Pinpoint the cell where the given text exists, returning its (x, y) midpoint coordinate. 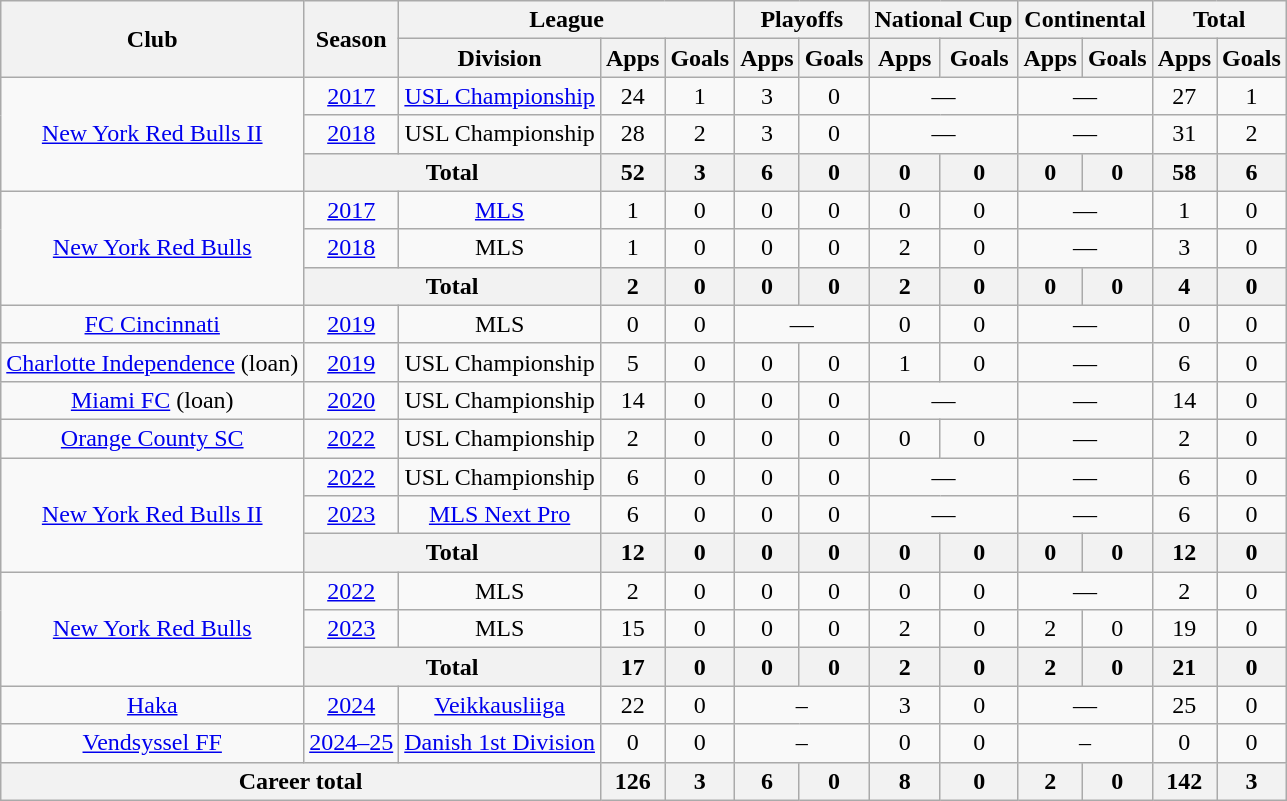
Miami FC (loan) (152, 400)
21 (1184, 667)
Vendsyssel FF (152, 743)
Club (152, 39)
126 (632, 781)
Orange County SC (152, 438)
National Cup (944, 20)
22 (632, 705)
25 (1184, 705)
24 (632, 96)
Division (500, 58)
Haka (152, 705)
Season (352, 39)
2020 (352, 400)
Continental (1085, 20)
Career total (301, 781)
31 (1184, 134)
142 (1184, 781)
52 (632, 172)
FC Cincinnati (152, 324)
58 (1184, 172)
Playoffs (802, 20)
MLS Next Pro (500, 515)
4 (1184, 286)
17 (632, 667)
Charlotte Independence (loan) (152, 362)
Danish 1st Division (500, 743)
15 (632, 629)
28 (632, 134)
League (567, 20)
2024 (352, 705)
2024–25 (352, 743)
5 (632, 362)
8 (905, 781)
Veikkausliiga (500, 705)
19 (1184, 629)
27 (1184, 96)
